Detect which cell encompasses the target text, then output its [x, y] center coordinate. 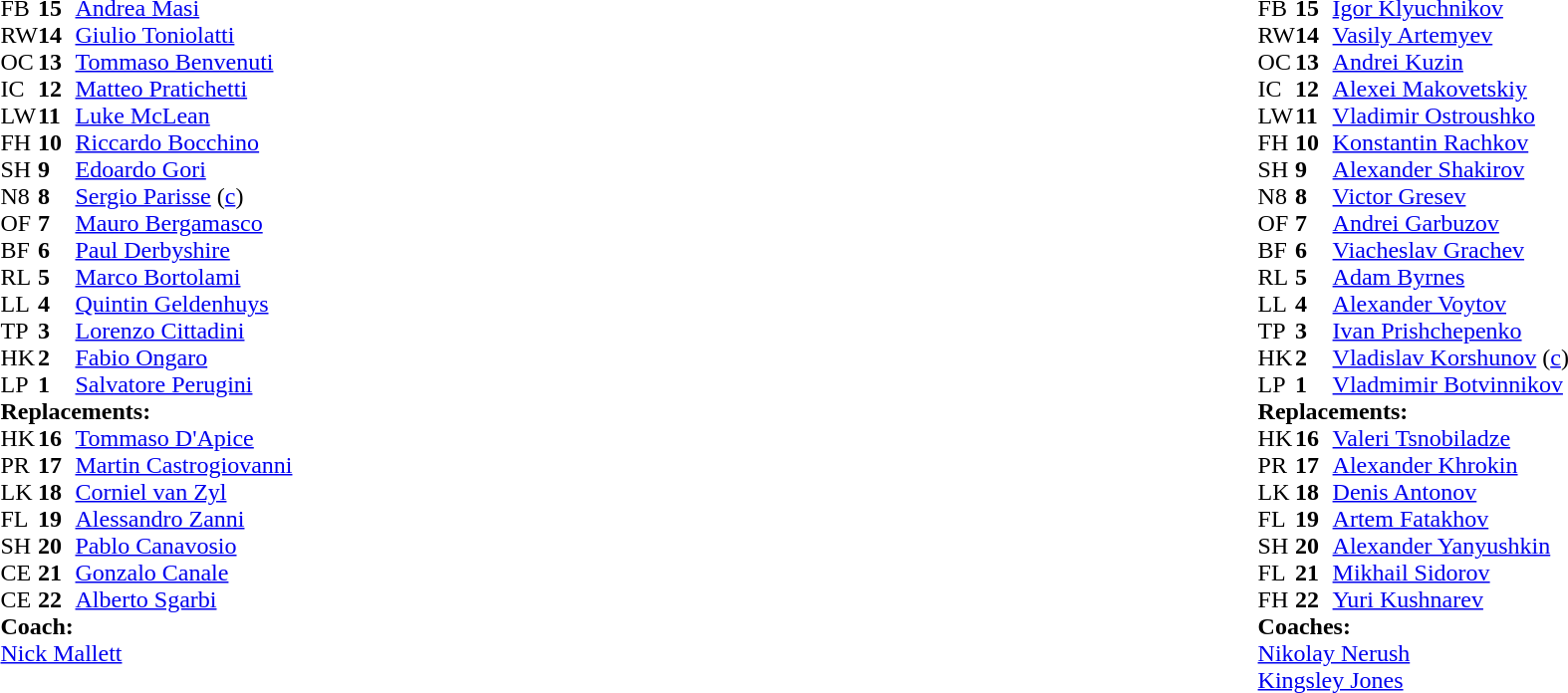
Lorenzo Cittadini [184, 331]
Luke McLean [184, 115]
Replacements: [145, 412]
Tommaso Benvenuti [184, 62]
Mauro Bergamasco [184, 223]
Riccardo Bocchino [184, 143]
Matteo Pratichetti [184, 90]
Fabio Ongaro [184, 358]
Giulio Toniolatti [184, 36]
Quintin Geldenhuys [184, 305]
Tommaso D'Apice [184, 438]
Nick Mallett [145, 653]
Gonzalo Canale [184, 574]
Marco Bortolami [184, 277]
Salvatore Perugini [184, 384]
Martin Castrogiovanni [184, 466]
Alessandro Zanni [184, 520]
Pablo Canavosio [184, 546]
Sergio Parisse (c) [184, 197]
Corniel van Zyl [184, 492]
Edoardo Gori [184, 169]
Alberto Sgarbi [184, 599]
Coach: [145, 627]
Paul Derbyshire [184, 251]
